Pinpoint the cell where the given text exists, returning its (x, y) midpoint coordinate. 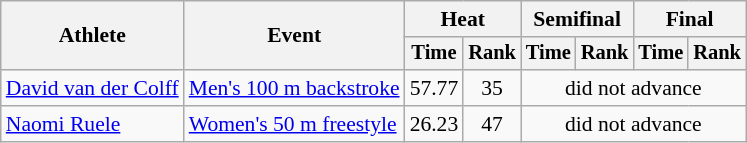
Semifinal (577, 19)
Event (294, 36)
Heat (463, 19)
Women's 50 m freestyle (294, 124)
57.77 (434, 88)
Athlete (92, 36)
35 (492, 88)
26.23 (434, 124)
Men's 100 m backstroke (294, 88)
47 (492, 124)
David van der Colff (92, 88)
Naomi Ruele (92, 124)
Final (689, 19)
